Capture the cell that displays the provided text and extract its (X, Y) central coordinate. 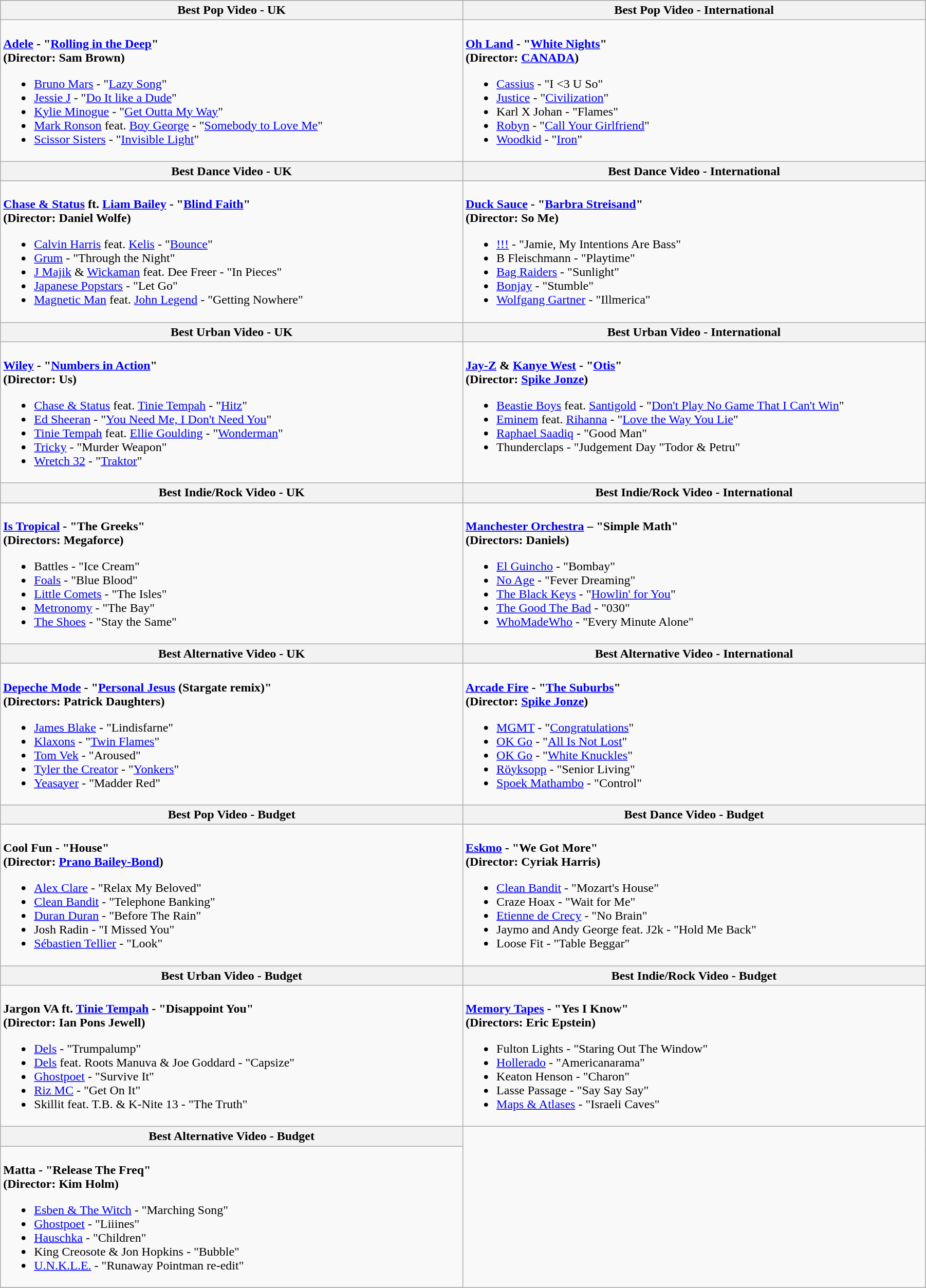
Best Dance Video - UK (232, 171)
Best Pop Video - Budget (232, 814)
Best Alternative Video - Budget (232, 1136)
Best Pop Video - International (694, 10)
Best Alternative Video - UK (232, 654)
Best Dance Video - International (694, 171)
Best Pop Video - UK (232, 10)
Best Indie/Rock Video - Budget (694, 976)
Best Indie/Rock Video - UK (232, 493)
Best Alternative Video - International (694, 654)
Best Urban Video - International (694, 332)
Best Indie/Rock Video - International (694, 493)
Best Dance Video - Budget (694, 814)
Best Urban Video - Budget (232, 976)
Best Urban Video - UK (232, 332)
